For the text-containing cell, return its midpoint in (X, Y) coordinate format. 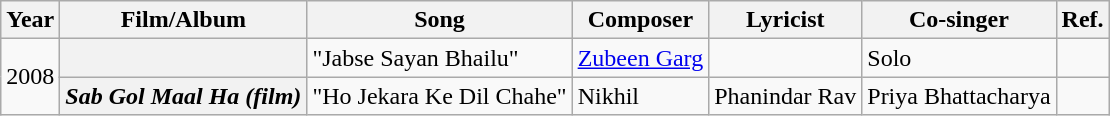
Lyricist (786, 20)
Song (440, 20)
Solo (959, 58)
2008 (30, 77)
Composer (640, 20)
Priya Bhattacharya (959, 96)
Sab Gol Maal Ha (film) (184, 96)
Nikhil (640, 96)
Phanindar Rav (786, 96)
Film/Album (184, 20)
Co-singer (959, 20)
"Jabse Sayan Bhailu" (440, 58)
Year (30, 20)
Zubeen Garg (640, 58)
"Ho Jekara Ke Dil Chahe" (440, 96)
Ref. (1082, 20)
